Pinpoint the cell where the given text exists, returning its [X, Y] midpoint coordinate. 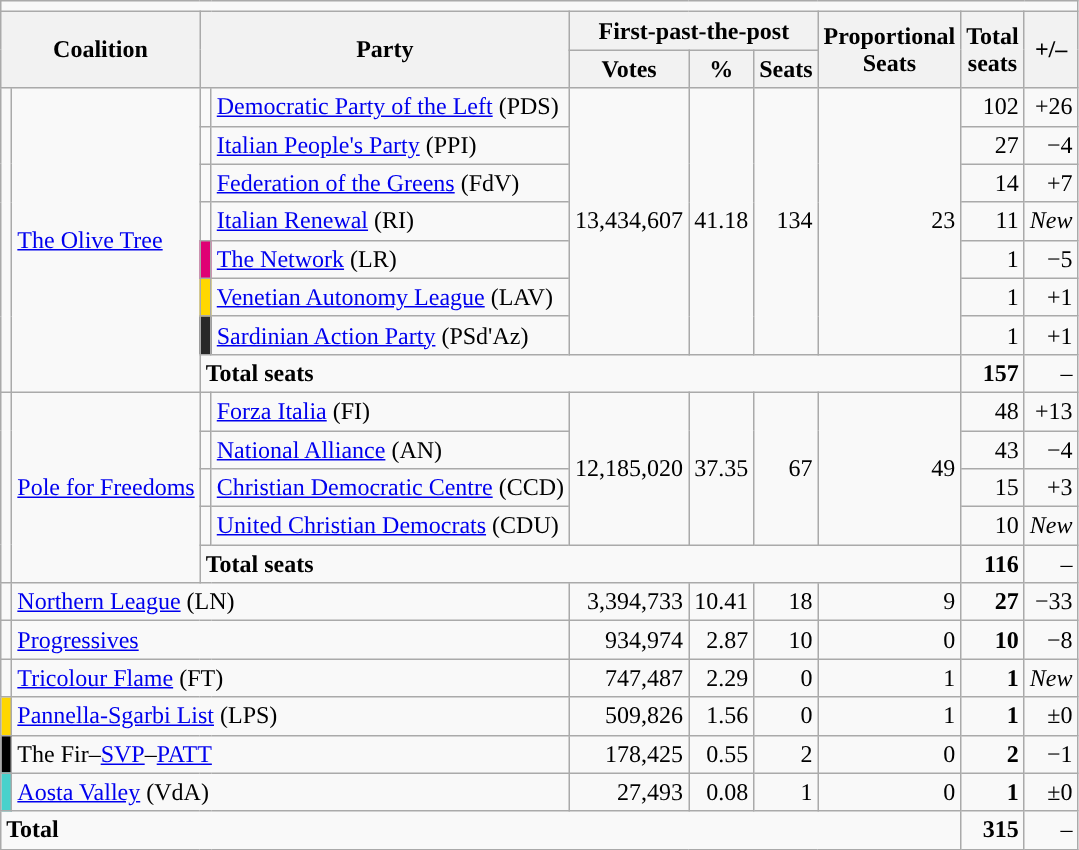
41.18 [722, 221]
+7 [1051, 183]
157 [993, 373]
49 [890, 468]
Progressives [291, 640]
−8 [1051, 640]
The Olive Tree [106, 240]
ProportionalSeats [890, 50]
Forza Italia (FI) [390, 411]
315 [993, 830]
−5 [1051, 259]
2.87 [722, 640]
+3 [1051, 488]
Venetian Autonomy League (LAV) [390, 297]
134 [786, 221]
+26 [1051, 107]
Pannella-Sgarbi List (LPS) [291, 716]
% [722, 69]
102 [993, 107]
0.55 [722, 754]
The Network (LR) [390, 259]
Pole for Freedoms [106, 487]
Tricolour Flame (FT) [291, 678]
Total [481, 830]
Seats [786, 69]
−33 [1051, 602]
Party [384, 50]
+/– [1051, 50]
Northern League (LN) [291, 602]
United Christian Democrats (CDU) [390, 526]
Votes [630, 69]
48 [993, 411]
Coalition [100, 50]
Italian Renewal (RI) [390, 221]
2.29 [722, 678]
11 [993, 221]
67 [786, 468]
Aosta Valley (VdA) [291, 792]
12,185,020 [630, 468]
National Alliance (AN) [390, 449]
23 [890, 221]
Federation of the Greens (FdV) [390, 183]
9 [890, 602]
13,434,607 [630, 221]
15 [993, 488]
178,425 [630, 754]
116 [993, 564]
Christian Democratic Centre (CCD) [390, 488]
Totalseats [993, 50]
10.41 [722, 602]
14 [993, 183]
747,487 [630, 678]
27,493 [630, 792]
0.08 [722, 792]
1.56 [722, 716]
509,826 [630, 716]
18 [786, 602]
Italian People's Party (PPI) [390, 145]
934,974 [630, 640]
Sardinian Action Party (PSd'Az) [390, 335]
First-past-the-post [694, 31]
37.35 [722, 468]
43 [993, 449]
−1 [1051, 754]
+13 [1051, 411]
Democratic Party of the Left (PDS) [390, 107]
The Fir–SVP–PATT [291, 754]
3,394,733 [630, 602]
